Extract the (x, y) coordinate from the center of the cell holding the provided text.  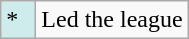
Led the league (112, 20)
* (18, 20)
